Detect which cell encompasses the target text, then output its (X, Y) center coordinate. 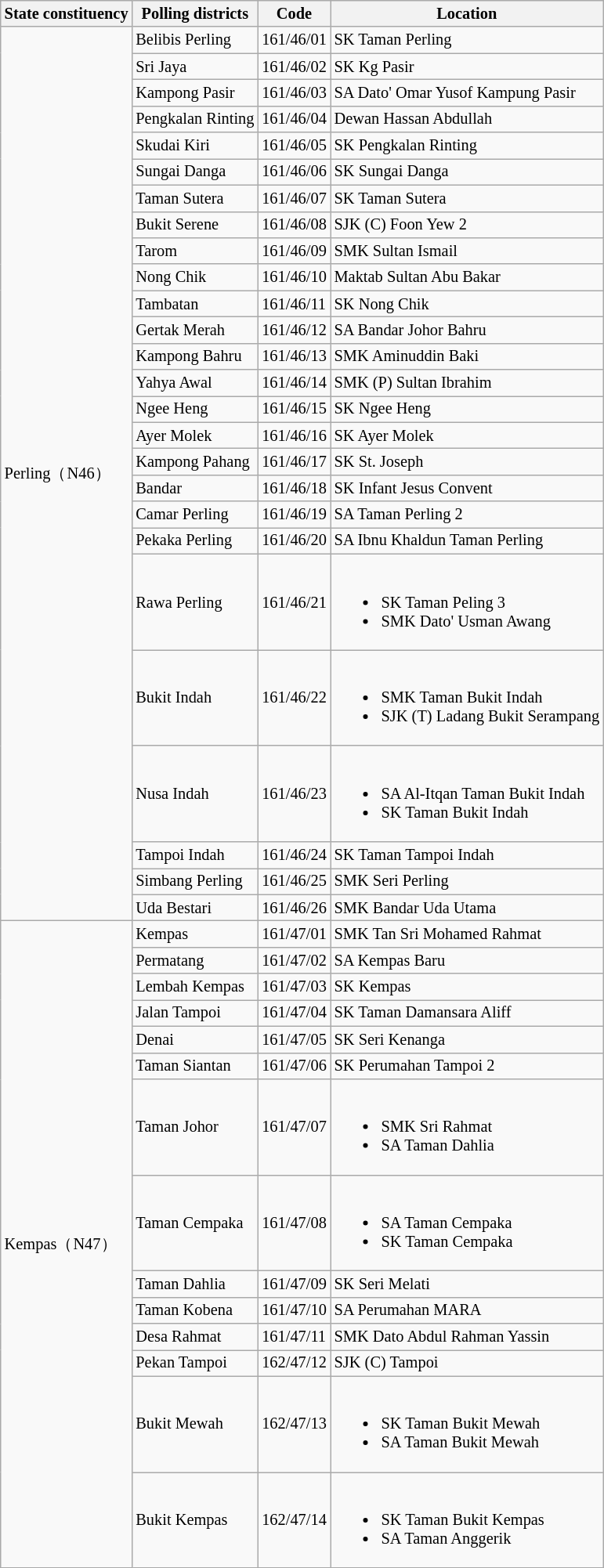
Kempas (194, 934)
SMK Tan Sri Mohamed Rahmat (467, 934)
Bandar (194, 488)
161/46/22 (294, 698)
Taman Johor (194, 1126)
SK St. Joseph (467, 461)
Nong Chik (194, 277)
161/46/10 (294, 277)
SMK Sri RahmatSA Taman Dahlia (467, 1126)
Belibis Perling (194, 40)
161/46/16 (294, 435)
SK Sungai Danga (467, 172)
SJK (C) Tampoi (467, 1363)
161/46/19 (294, 515)
SA Taman CempakaSK Taman Cempaka (467, 1223)
161/46/11 (294, 304)
SA Perumahan MARA (467, 1310)
161/46/17 (294, 461)
Kempas（N47） (67, 1244)
161/47/06 (294, 1066)
Taman Cempaka (194, 1223)
Bukit Indah (194, 698)
Sungai Danga (194, 172)
SK Taman Perling (467, 40)
SK Seri Melati (467, 1284)
SMK Aminuddin Baki (467, 356)
Taman Sutera (194, 198)
161/47/03 (294, 987)
SMK Taman Bukit IndahSJK (T) Ladang Bukit Serampang (467, 698)
Simbang Perling (194, 881)
161/46/14 (294, 383)
Pekan Tampoi (194, 1363)
Kampong Pasir (194, 92)
SK Taman Damansara Aliff (467, 1013)
SK Taman Bukit MewahSA Taman Bukit Mewah (467, 1424)
Tarom (194, 251)
161/46/06 (294, 172)
Taman Siantan (194, 1066)
SK Kg Pasir (467, 67)
Taman Dahlia (194, 1284)
161/46/18 (294, 488)
SK Taman Peling 3SMK Dato' Usman Awang (467, 602)
SK Seri Kenanga (467, 1039)
162/47/14 (294, 1519)
SA Ibnu Khaldun Taman Perling (467, 540)
Bukit Mewah (194, 1424)
162/47/13 (294, 1424)
161/47/01 (294, 934)
161/46/24 (294, 854)
161/47/07 (294, 1126)
SK Infant Jesus Convent (467, 488)
Permatang (194, 960)
161/46/02 (294, 67)
Pekaka Perling (194, 540)
Perling（N46） (67, 473)
161/47/04 (294, 1013)
SK Nong Chik (467, 304)
162/47/12 (294, 1363)
161/46/09 (294, 251)
SMK Dato Abdul Rahman Yassin (467, 1337)
161/46/23 (294, 793)
161/46/12 (294, 330)
Nusa Indah (194, 793)
SK Taman Sutera (467, 198)
SA Al-Itqan Taman Bukit IndahSK Taman Bukit Indah (467, 793)
SK Taman Tampoi Indah (467, 854)
Denai (194, 1039)
161/46/25 (294, 881)
161/47/11 (294, 1337)
SK Ngee Heng (467, 409)
Yahya Awal (194, 383)
Bukit Kempas (194, 1519)
Tambatan (194, 304)
SK Kempas (467, 987)
161/46/13 (294, 356)
Location (467, 13)
Dewan Hassan Abdullah (467, 119)
161/46/07 (294, 198)
Desa Rahmat (194, 1337)
Tampoi Indah (194, 854)
161/46/05 (294, 146)
SA Taman Perling 2 (467, 515)
Maktab Sultan Abu Bakar (467, 277)
SK Taman Bukit KempasSA Taman Anggerik (467, 1519)
Camar Perling (194, 515)
SK Ayer Molek (467, 435)
SJK (C) Foon Yew 2 (467, 225)
SK Perumahan Tampoi 2 (467, 1066)
SK Pengkalan Rinting (467, 146)
Kampong Pahang (194, 461)
Code (294, 13)
Taman Kobena (194, 1310)
Rawa Perling (194, 602)
SMK (P) Sultan Ibrahim (467, 383)
SMK Seri Perling (467, 881)
Pengkalan Rinting (194, 119)
161/46/26 (294, 908)
161/46/20 (294, 540)
SA Bandar Johor Bahru (467, 330)
Uda Bestari (194, 908)
SMK Sultan Ismail (467, 251)
Jalan Tampoi (194, 1013)
Sri Jaya (194, 67)
Skudai Kiri (194, 146)
161/47/09 (294, 1284)
Kampong Bahru (194, 356)
Ngee Heng (194, 409)
SA Kempas Baru (467, 960)
State constituency (67, 13)
SMK Bandar Uda Utama (467, 908)
161/46/21 (294, 602)
161/47/05 (294, 1039)
161/46/01 (294, 40)
161/47/08 (294, 1223)
SA Dato' Omar Yusof Kampung Pasir (467, 92)
161/46/08 (294, 225)
Polling districts (194, 13)
161/46/15 (294, 409)
161/47/02 (294, 960)
161/46/03 (294, 92)
Bukit Serene (194, 225)
161/47/10 (294, 1310)
161/46/04 (294, 119)
Gertak Merah (194, 330)
Lembah Kempas (194, 987)
Ayer Molek (194, 435)
